Capture the cell that displays the provided text and extract its (x, y) central coordinate. 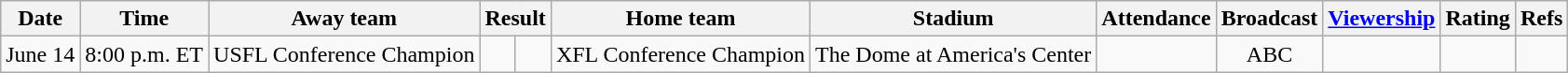
Result (515, 19)
Refs (1541, 19)
The Dome at America's Center (954, 54)
XFL Conference Champion (680, 54)
Home team (680, 19)
Rating (1478, 19)
Broadcast (1269, 19)
8:00 p.m. ET (144, 54)
June 14 (41, 54)
Attendance (1156, 19)
Time (144, 19)
USFL Conference Champion (345, 54)
Away team (345, 19)
Date (41, 19)
Viewership (1382, 19)
Stadium (954, 19)
ABC (1269, 54)
